Capture the cell that displays the provided text and extract its [X, Y] central coordinate. 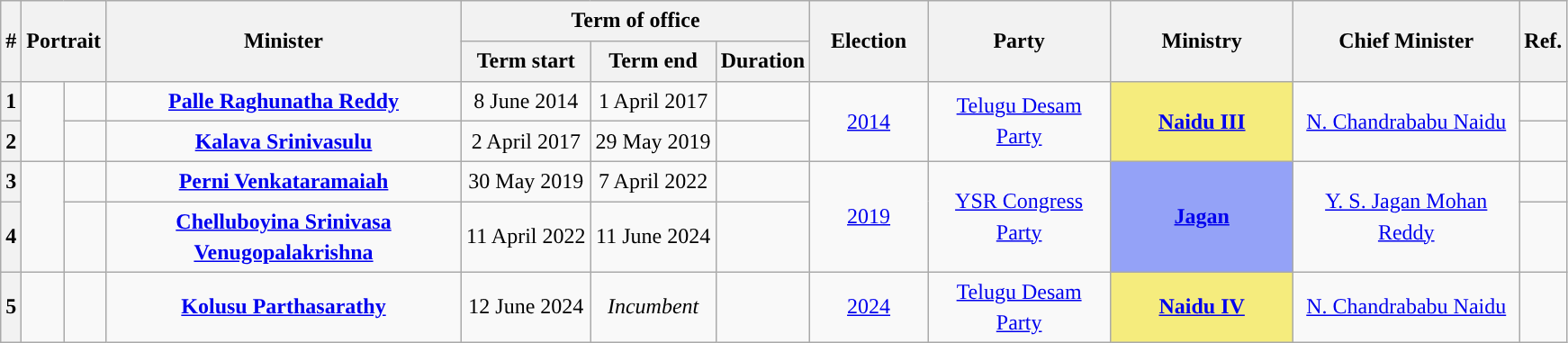
Portrait [64, 41]
Kolusu Parthasarathy [283, 307]
2019 [870, 216]
Minister [283, 41]
Ref. [1543, 41]
12 June 2024 [527, 307]
2 [11, 142]
YSR Congress Party [1019, 216]
Term of office [635, 22]
30 May 2019 [527, 182]
1 April 2017 [653, 101]
2024 [870, 307]
Duration [762, 61]
2 April 2017 [527, 142]
Naidu III [1203, 121]
7 April 2022 [653, 182]
Palle Raghunatha Reddy [283, 101]
Chelluboyina Srinivasa Venugopalakrishna [283, 237]
1 [11, 101]
Term start [527, 61]
Ministry [1203, 41]
Election [870, 41]
Kalava Srinivasulu [283, 142]
4 [11, 237]
Naidu IV [1203, 307]
Perni Venkataramaiah [283, 182]
# [11, 41]
11 April 2022 [527, 237]
Y. S. Jagan Mohan Reddy [1406, 216]
Chief Minister [1406, 41]
Jagan [1203, 216]
Term end [653, 61]
3 [11, 182]
11 June 2024 [653, 237]
29 May 2019 [653, 142]
Party [1019, 41]
8 June 2014 [527, 101]
Incumbent [653, 307]
5 [11, 307]
2014 [870, 121]
